Search for the cell housing the specified text and yield its [x, y] center coordinate. 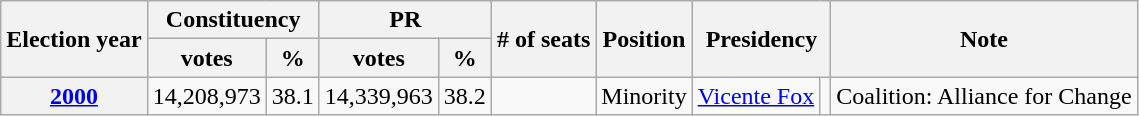
Presidency [762, 39]
Minority [644, 96]
14,208,973 [206, 96]
38.1 [292, 96]
# of seats [543, 39]
Constituency [233, 20]
Position [644, 39]
Coalition: Alliance for Change [984, 96]
38.2 [464, 96]
Election year [74, 39]
Note [984, 39]
14,339,963 [378, 96]
Vicente Fox [756, 96]
PR [405, 20]
2000 [74, 96]
